Scan for the cell matching the given text and deliver its [X, Y] coordinate at center. 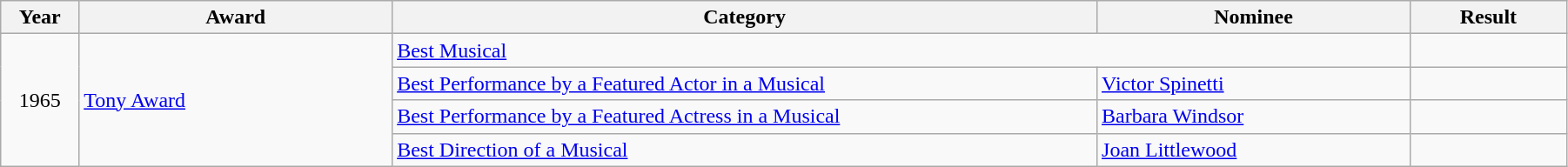
Best Direction of a Musical [745, 150]
Joan Littlewood [1254, 150]
Best Performance by a Featured Actress in a Musical [745, 117]
Tony Award [236, 100]
Award [236, 17]
Result [1488, 17]
Barbara Windsor [1254, 117]
Nominee [1254, 17]
Category [745, 17]
Year [40, 17]
Victor Spinetti [1254, 83]
Best Musical [901, 50]
Best Performance by a Featured Actor in a Musical [745, 83]
1965 [40, 100]
